For the text-containing cell, return its midpoint in (X, Y) coordinate format. 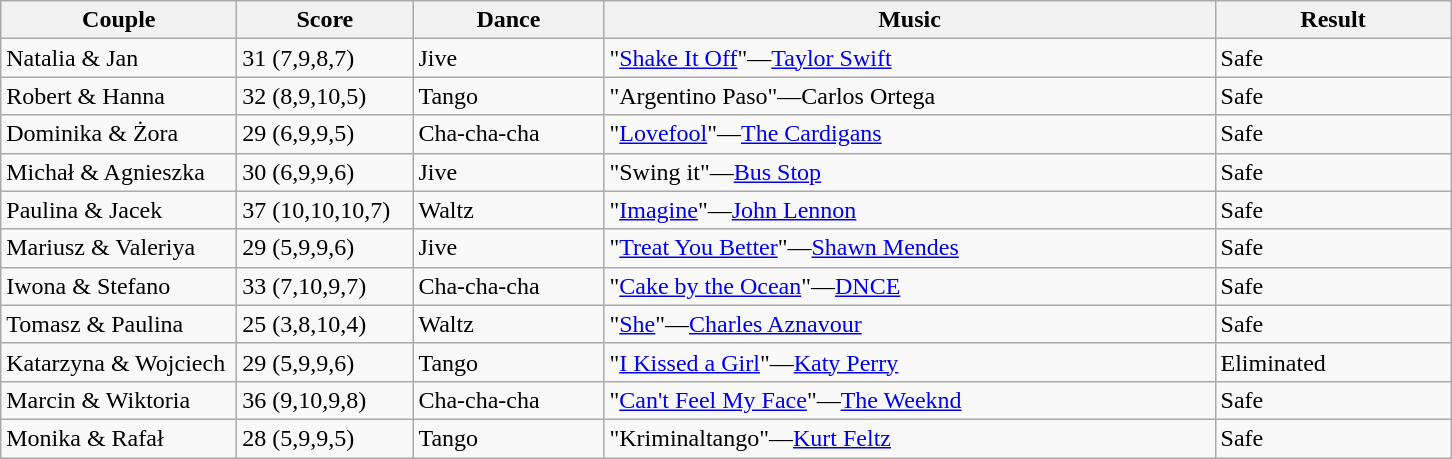
29 (6,9,9,5) (325, 134)
33 (7,10,9,7) (325, 286)
Dance (508, 20)
Robert & Hanna (119, 96)
"Shake It Off"—Taylor Swift (910, 58)
Natalia & Jan (119, 58)
Couple (119, 20)
28 (5,9,9,5) (325, 438)
Paulina & Jacek (119, 210)
Monika & Rafał (119, 438)
Music (910, 20)
Mariusz & Valeriya (119, 248)
Score (325, 20)
Iwona & Stefano (119, 286)
25 (3,8,10,4) (325, 324)
Result (1333, 20)
Dominika & Żora (119, 134)
Marcin & Wiktoria (119, 400)
"Kriminaltango"—Kurt Feltz (910, 438)
"Swing it"—Bus Stop (910, 172)
"Can't Feel My Face"—The Weeknd (910, 400)
"She"—Charles Aznavour (910, 324)
Eliminated (1333, 362)
"Cake by the Ocean"—DNCE (910, 286)
Michał & Agnieszka (119, 172)
"Imagine"—John Lennon (910, 210)
"I Kissed a Girl"—Katy Perry (910, 362)
31 (7,9,8,7) (325, 58)
"Lovefool"—The Cardigans (910, 134)
37 (10,10,10,7) (325, 210)
30 (6,9,9,6) (325, 172)
Tomasz & Paulina (119, 324)
36 (9,10,9,8) (325, 400)
"Argentino Paso"—Carlos Ortega (910, 96)
Katarzyna & Wojciech (119, 362)
32 (8,9,10,5) (325, 96)
"Treat You Better"—Shawn Mendes (910, 248)
